From the cell containing the given text, extract its center point as [X, Y] coordinate. 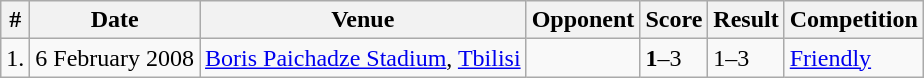
Friendly [854, 58]
6 February 2008 [115, 58]
Score [674, 20]
# [16, 20]
1. [16, 58]
Opponent [583, 20]
Boris Paichadze Stadium, Tbilisi [364, 58]
Venue [364, 20]
Competition [854, 20]
Result [746, 20]
Date [115, 20]
